Determine the (x, y) coordinate at the center of the cell enclosing the given text.  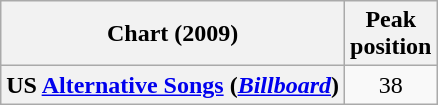
Peakposition (391, 34)
US Alternative Songs (Billboard) (173, 85)
38 (391, 85)
Chart (2009) (173, 34)
